Detect which cell encompasses the target text, then output its [X, Y] center coordinate. 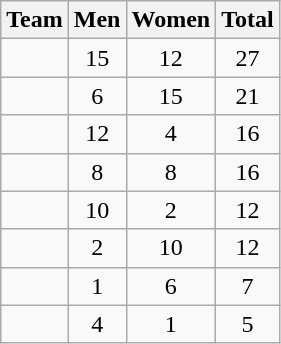
7 [248, 286]
27 [248, 58]
5 [248, 324]
Team [35, 20]
Women [171, 20]
Total [248, 20]
Men [97, 20]
21 [248, 96]
